For the text-containing cell, return its midpoint in (X, Y) coordinate format. 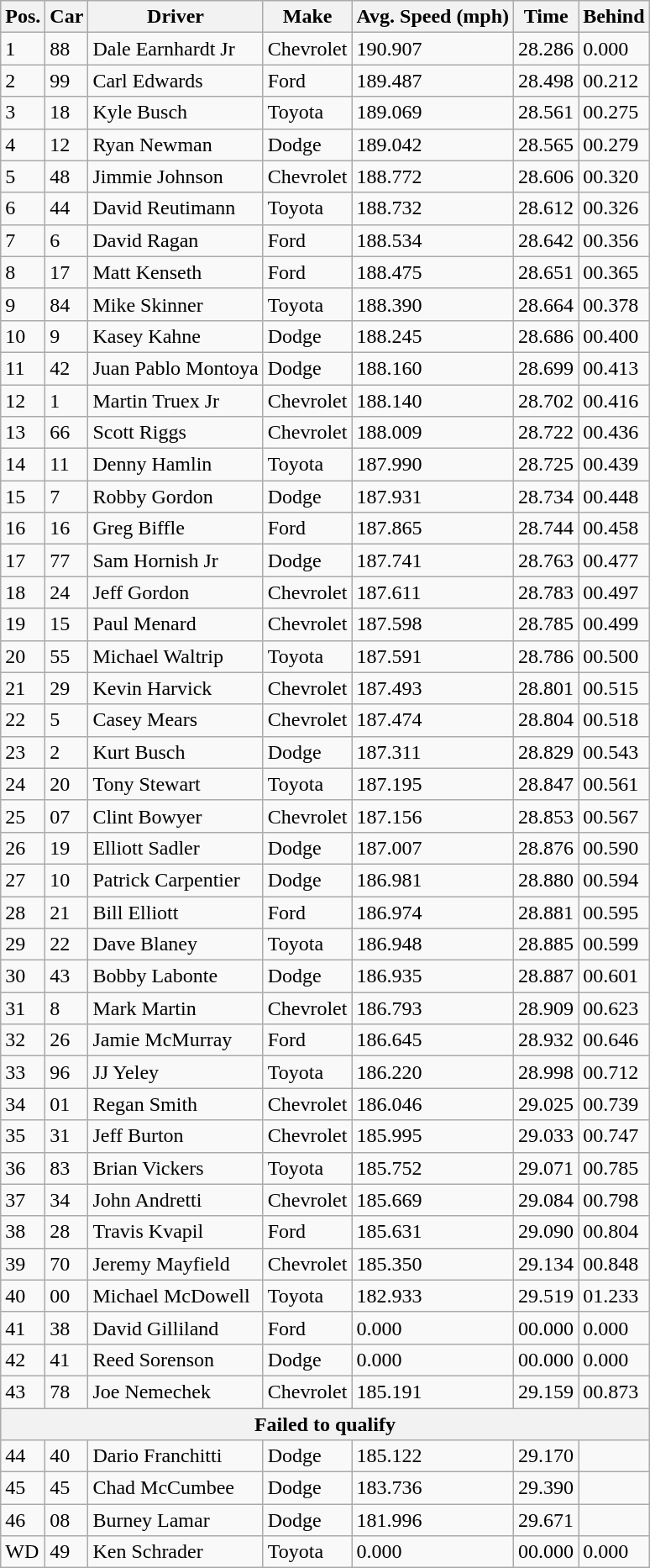
Robby Gordon (176, 497)
37 (24, 1200)
00.873 (614, 1392)
00.561 (614, 784)
Chad McCumbee (176, 1488)
185.350 (433, 1264)
00.458 (614, 529)
28.786 (546, 656)
28.881 (546, 912)
185.995 (433, 1136)
28.664 (546, 304)
00.712 (614, 1072)
185.631 (433, 1232)
183.736 (433, 1488)
29.025 (546, 1104)
88 (67, 49)
28.651 (546, 272)
185.752 (433, 1168)
190.907 (433, 49)
David Ragan (176, 240)
00.400 (614, 336)
00.320 (614, 176)
28.876 (546, 848)
Bobby Labonte (176, 976)
29.170 (546, 1456)
00.477 (614, 560)
187.311 (433, 752)
29.033 (546, 1136)
187.741 (433, 560)
188.140 (433, 401)
Reed Sorenson (176, 1360)
John Andretti (176, 1200)
186.793 (433, 1008)
Travis Kvapil (176, 1232)
00.378 (614, 304)
28.686 (546, 336)
Make (307, 17)
28.498 (546, 81)
Kurt Busch (176, 752)
00.439 (614, 465)
Denny Hamlin (176, 465)
Kevin Harvick (176, 688)
188.732 (433, 208)
Paul Menard (176, 624)
189.487 (433, 81)
185.669 (433, 1200)
186.645 (433, 1040)
187.931 (433, 497)
JJ Yeley (176, 1072)
70 (67, 1264)
4 (24, 145)
28.642 (546, 240)
28.785 (546, 624)
Car (67, 17)
Ryan Newman (176, 145)
185.122 (433, 1456)
Kasey Kahne (176, 336)
29.519 (546, 1296)
00.279 (614, 145)
00.594 (614, 880)
29.134 (546, 1264)
00.416 (614, 401)
00.413 (614, 368)
Brian Vickers (176, 1168)
28.606 (546, 176)
Tony Stewart (176, 784)
00.543 (614, 752)
28.612 (546, 208)
28.847 (546, 784)
Failed to qualify (325, 1424)
28.702 (546, 401)
00.518 (614, 720)
Matt Kenseth (176, 272)
99 (67, 81)
187.990 (433, 465)
00.590 (614, 848)
188.475 (433, 272)
28.725 (546, 465)
187.195 (433, 784)
Michael McDowell (176, 1296)
182.933 (433, 1296)
08 (67, 1520)
Time (546, 17)
187.865 (433, 529)
Casey Mears (176, 720)
00.601 (614, 976)
188.009 (433, 433)
28.763 (546, 560)
Dave Blaney (176, 944)
00.497 (614, 592)
Sam Hornish Jr (176, 560)
185.191 (433, 1392)
28.722 (546, 433)
00.739 (614, 1104)
01 (67, 1104)
188.534 (433, 240)
Joe Nemechek (176, 1392)
28.561 (546, 113)
01.233 (614, 1296)
29.071 (546, 1168)
Carl Edwards (176, 81)
28.829 (546, 752)
188.160 (433, 368)
Scott Riggs (176, 433)
Regan Smith (176, 1104)
27 (24, 880)
00.785 (614, 1168)
Kyle Busch (176, 113)
Mike Skinner (176, 304)
23 (24, 752)
28.565 (546, 145)
188.772 (433, 176)
28.932 (546, 1040)
Driver (176, 17)
14 (24, 465)
Dale Earnhardt Jr (176, 49)
49 (67, 1552)
77 (67, 560)
Jimmie Johnson (176, 176)
00.747 (614, 1136)
Mark Martin (176, 1008)
35 (24, 1136)
25 (24, 816)
13 (24, 433)
00.436 (614, 433)
00.798 (614, 1200)
187.611 (433, 592)
00.326 (614, 208)
00.499 (614, 624)
00.848 (614, 1264)
28.887 (546, 976)
186.046 (433, 1104)
28.804 (546, 720)
30 (24, 976)
Martin Truex Jr (176, 401)
28.853 (546, 816)
Avg. Speed (mph) (433, 17)
00.595 (614, 912)
186.948 (433, 944)
48 (67, 176)
Dario Franchitti (176, 1456)
00.599 (614, 944)
00 (67, 1296)
Clint Bowyer (176, 816)
29.084 (546, 1200)
28.885 (546, 944)
Jeff Burton (176, 1136)
00.500 (614, 656)
96 (67, 1072)
189.042 (433, 145)
Behind (614, 17)
Bill Elliott (176, 912)
00.275 (614, 113)
28.286 (546, 49)
83 (67, 1168)
187.591 (433, 656)
00.804 (614, 1232)
00.515 (614, 688)
Juan Pablo Montoya (176, 368)
WD (24, 1552)
186.220 (433, 1072)
28.699 (546, 368)
186.981 (433, 880)
66 (67, 433)
David Reutimann (176, 208)
29.159 (546, 1392)
Greg Biffle (176, 529)
39 (24, 1264)
00.567 (614, 816)
29.671 (546, 1520)
28.909 (546, 1008)
32 (24, 1040)
28.744 (546, 529)
Elliott Sadler (176, 848)
00.356 (614, 240)
00.646 (614, 1040)
181.996 (433, 1520)
00.365 (614, 272)
55 (67, 656)
29.090 (546, 1232)
187.598 (433, 624)
Michael Waltrip (176, 656)
84 (67, 304)
28.783 (546, 592)
28.880 (546, 880)
33 (24, 1072)
189.069 (433, 113)
David Gilliland (176, 1328)
188.390 (433, 304)
Burney Lamar (176, 1520)
187.493 (433, 688)
Jeff Gordon (176, 592)
188.245 (433, 336)
Jeremy Mayfield (176, 1264)
28.998 (546, 1072)
00.212 (614, 81)
187.474 (433, 720)
186.935 (433, 976)
36 (24, 1168)
28.734 (546, 497)
187.156 (433, 816)
46 (24, 1520)
29.390 (546, 1488)
28.801 (546, 688)
186.974 (433, 912)
187.007 (433, 848)
Jamie McMurray (176, 1040)
07 (67, 816)
00.448 (614, 497)
Ken Schrader (176, 1552)
Pos. (24, 17)
78 (67, 1392)
Patrick Carpentier (176, 880)
3 (24, 113)
00.623 (614, 1008)
